Return the (X, Y) coordinate for the center point of the cell that contains the specified text.  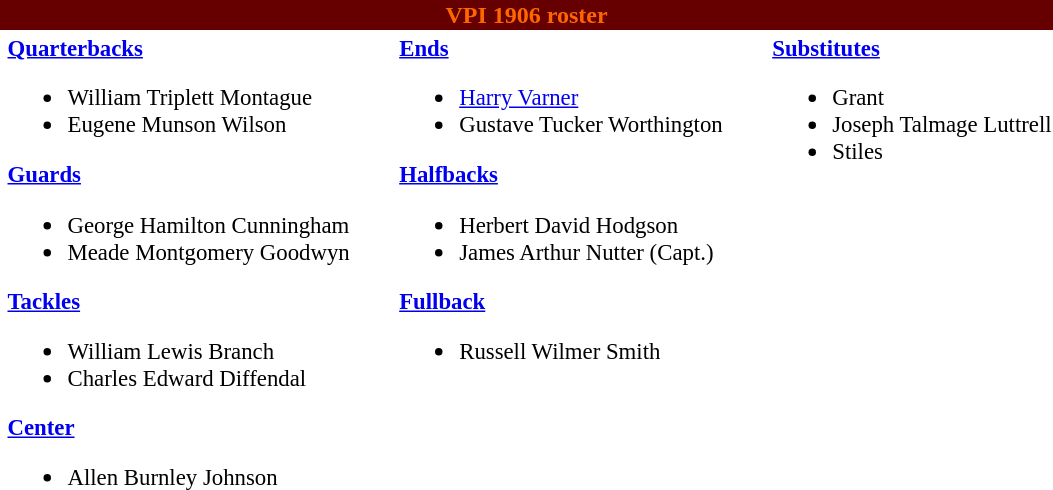
VPI 1906 roster (526, 15)
